Identify which cell holds the provided text, then report its [x, y] central coordinate. 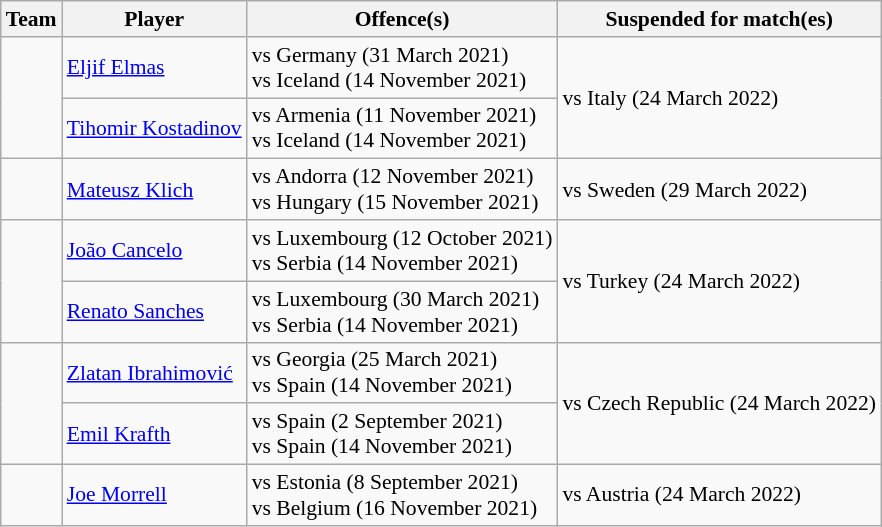
vs Turkey (24 March 2022) [719, 281]
vs Estonia (8 September 2021) vs Belgium (16 November 2021) [402, 496]
João Cancelo [154, 250]
vs Andorra (12 November 2021) vs Hungary (15 November 2021) [402, 190]
vs Spain (2 September 2021) vs Spain (14 November 2021) [402, 434]
Team [32, 19]
Suspended for match(es) [719, 19]
vs Luxembourg (12 October 2021) vs Serbia (14 November 2021) [402, 250]
Zlatan Ibrahimović [154, 372]
Tihomir Kostadinov [154, 128]
vs Armenia (11 November 2021) vs Iceland (14 November 2021) [402, 128]
vs Italy (24 March 2022) [719, 98]
vs Czech Republic (24 March 2022) [719, 403]
Offence(s) [402, 19]
Joe Morrell [154, 496]
Emil Krafth [154, 434]
Eljif Elmas [154, 68]
vs Georgia (25 March 2021) vs Spain (14 November 2021) [402, 372]
Mateusz Klich [154, 190]
vs Austria (24 March 2022) [719, 496]
vs Luxembourg (30 March 2021) vs Serbia (14 November 2021) [402, 312]
vs Germany (31 March 2021) vs Iceland (14 November 2021) [402, 68]
vs Sweden (29 March 2022) [719, 190]
Renato Sanches [154, 312]
Player [154, 19]
